Search for the cell housing the specified text and yield its (X, Y) center coordinate. 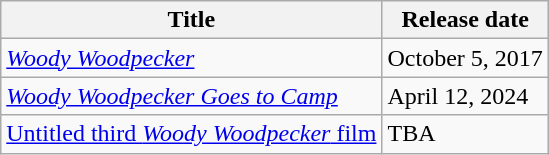
October 5, 2017 (465, 58)
Title (192, 20)
Release date (465, 20)
TBA (465, 134)
Untitled third Woody Woodpecker film (192, 134)
April 12, 2024 (465, 96)
Woody Woodpecker (192, 58)
Woody Woodpecker Goes to Camp (192, 96)
